Determine the (x, y) coordinate at the center of the cell enclosing the given text.  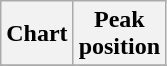
Chart (37, 34)
Peakposition (119, 34)
